Find where the given text appears and provide that cell's center as (X, Y) coordinate. 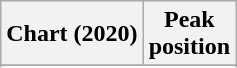
Chart (2020) (72, 34)
Peakposition (189, 34)
